Provide the (X, Y) coordinate of the cell's center where the given text is located.  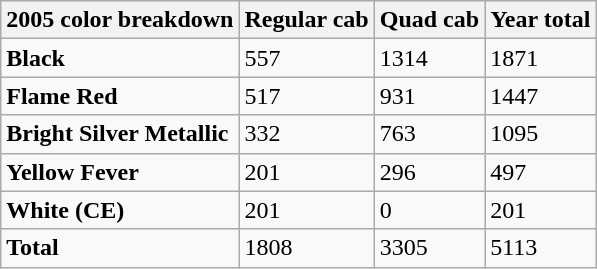
Yellow Fever (120, 172)
1871 (540, 58)
497 (540, 172)
517 (306, 96)
931 (429, 96)
Year total (540, 20)
1808 (306, 248)
332 (306, 134)
Bright Silver Metallic (120, 134)
557 (306, 58)
2005 color breakdown (120, 20)
3305 (429, 248)
Regular cab (306, 20)
1095 (540, 134)
1447 (540, 96)
White (CE) (120, 210)
Total (120, 248)
296 (429, 172)
763 (429, 134)
Quad cab (429, 20)
Flame Red (120, 96)
5113 (540, 248)
0 (429, 210)
Black (120, 58)
1314 (429, 58)
